Pinpoint the cell where the given text exists, returning its (X, Y) midpoint coordinate. 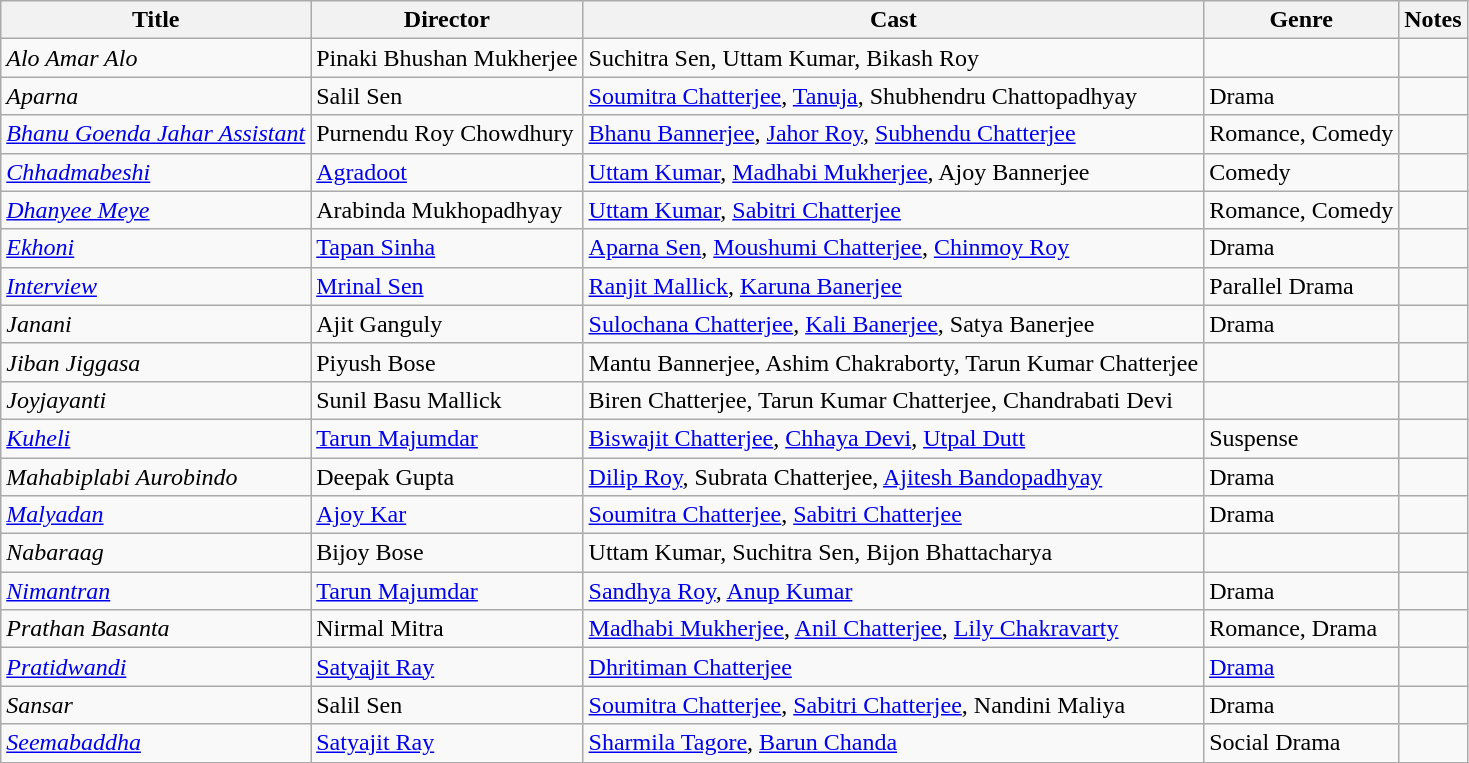
Uttam Kumar, Sabitri Chatterjee (894, 210)
Jiban Jiggasa (156, 362)
Tapan Sinha (447, 248)
Uttam Kumar, Madhabi Mukherjee, Ajoy Bannerjee (894, 172)
Suchitra Sen, Uttam Kumar, Bikash Roy (894, 58)
Nimantran (156, 591)
Deepak Gupta (447, 477)
Romance, Drama (1302, 629)
Genre (1302, 20)
Janani (156, 324)
Ajit Ganguly (447, 324)
Mantu Bannerjee, Ashim Chakraborty, Tarun Kumar Chatterjee (894, 362)
Dhritiman Chatterjee (894, 667)
Suspense (1302, 438)
Dhanyee Meye (156, 210)
Aparna (156, 96)
Bijoy Bose (447, 553)
Arabinda Mukhopadhyay (447, 210)
Madhabi Mukherjee, Anil Chatterjee, Lily Chakravarty (894, 629)
Ajoy Kar (447, 515)
Biren Chatterjee, Tarun Kumar Chatterjee, Chandrabati Devi (894, 400)
Nirmal Mitra (447, 629)
Aparna Sen, Moushumi Chatterjee, Chinmoy Roy (894, 248)
Sulochana Chatterjee, Kali Banerjee, Satya Banerjee (894, 324)
Alo Amar Alo (156, 58)
Sansar (156, 705)
Chhadmabeshi (156, 172)
Social Drama (1302, 743)
Comedy (1302, 172)
Sharmila Tagore, Barun Chanda (894, 743)
Ranjit Mallick, Karuna Banerjee (894, 286)
Cast (894, 20)
Ekhoni (156, 248)
Prathan Basanta (156, 629)
Seemabaddha (156, 743)
Mahabiplabi Aurobindo (156, 477)
Sandhya Roy, Anup Kumar (894, 591)
Malyadan (156, 515)
Agradoot (447, 172)
Kuheli (156, 438)
Interview (156, 286)
Soumitra Chatterjee, Tanuja, Shubhendru Chattopadhyay (894, 96)
Biswajit Chatterjee, Chhaya Devi, Utpal Dutt (894, 438)
Parallel Drama (1302, 286)
Uttam Kumar, Suchitra Sen, Bijon Bhattacharya (894, 553)
Bhanu Goenda Jahar Assistant (156, 134)
Bhanu Bannerjee, Jahor Roy, Subhendu Chatterjee (894, 134)
Piyush Bose (447, 362)
Soumitra Chatterjee, Sabitri Chatterjee (894, 515)
Director (447, 20)
Purnendu Roy Chowdhury (447, 134)
Dilip Roy, Subrata Chatterjee, Ajitesh Bandopadhyay (894, 477)
Notes (1433, 20)
Nabaraag (156, 553)
Mrinal Sen (447, 286)
Pratidwandi (156, 667)
Joyjayanti (156, 400)
Sunil Basu Mallick (447, 400)
Soumitra Chatterjee, Sabitri Chatterjee, Nandini Maliya (894, 705)
Pinaki Bhushan Mukherjee (447, 58)
Title (156, 20)
